Return the [x, y] coordinate for the center point of the cell that contains the specified text.  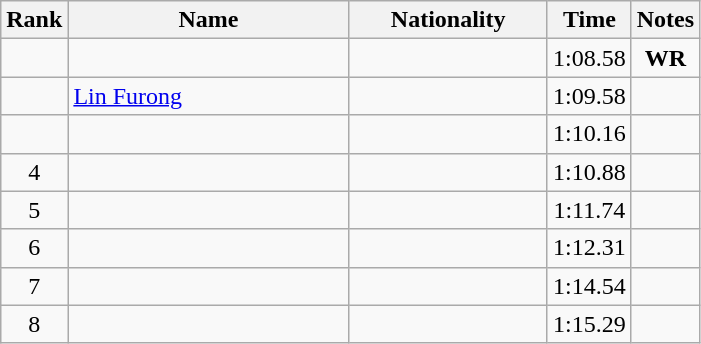
Rank [34, 20]
4 [34, 172]
1:11.74 [589, 210]
1:12.31 [589, 248]
Time [589, 20]
1:08.58 [589, 58]
5 [34, 210]
1:09.58 [589, 96]
Nationality [448, 20]
Name [208, 20]
1:10.16 [589, 134]
Notes [665, 20]
6 [34, 248]
1:15.29 [589, 324]
7 [34, 286]
1:14.54 [589, 286]
Lin Furong [208, 96]
WR [665, 58]
1:10.88 [589, 172]
8 [34, 324]
